Capture the cell that displays the provided text and extract its (X, Y) central coordinate. 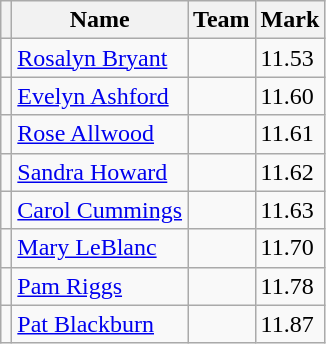
11.70 (290, 248)
Evelyn Ashford (100, 96)
Team (222, 20)
Mark (290, 20)
Name (100, 20)
Carol Cummings (100, 210)
Pam Riggs (100, 286)
Rosalyn Bryant (100, 58)
Mary LeBlanc (100, 248)
11.60 (290, 96)
11.62 (290, 172)
11.63 (290, 210)
Pat Blackburn (100, 324)
11.78 (290, 286)
11.87 (290, 324)
Sandra Howard (100, 172)
11.61 (290, 134)
11.53 (290, 58)
Rose Allwood (100, 134)
